Extract the [X, Y] coordinate from the center of the cell holding the provided text.  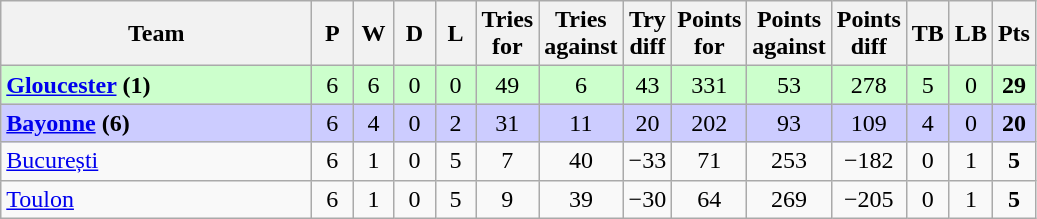
Tries for [508, 34]
Toulon [156, 199]
−33 [648, 161]
278 [868, 85]
TB [928, 34]
−205 [868, 199]
7 [508, 161]
64 [710, 199]
93 [789, 123]
31 [508, 123]
53 [789, 85]
Team [156, 34]
D [414, 34]
40 [581, 161]
202 [710, 123]
−182 [868, 161]
269 [789, 199]
București [156, 161]
9 [508, 199]
253 [789, 161]
331 [710, 85]
Bayonne (6) [156, 123]
Points against [789, 34]
P [332, 34]
2 [456, 123]
49 [508, 85]
Gloucester (1) [156, 85]
29 [1014, 85]
43 [648, 85]
109 [868, 123]
W [374, 34]
39 [581, 199]
71 [710, 161]
Pts [1014, 34]
11 [581, 123]
Points for [710, 34]
Try diff [648, 34]
L [456, 34]
Points diff [868, 34]
−30 [648, 199]
Tries against [581, 34]
LB [970, 34]
